Return the [X, Y] coordinate for the center point of the cell that contains the specified text.  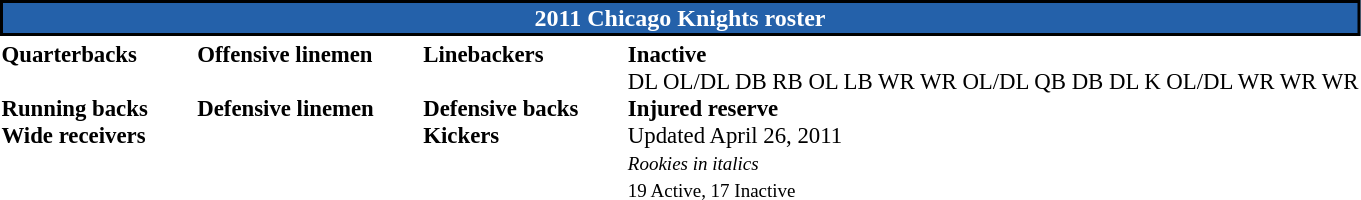
2011 Chicago Knights roster [680, 18]
